For the text-containing cell, return its midpoint in (X, Y) coordinate format. 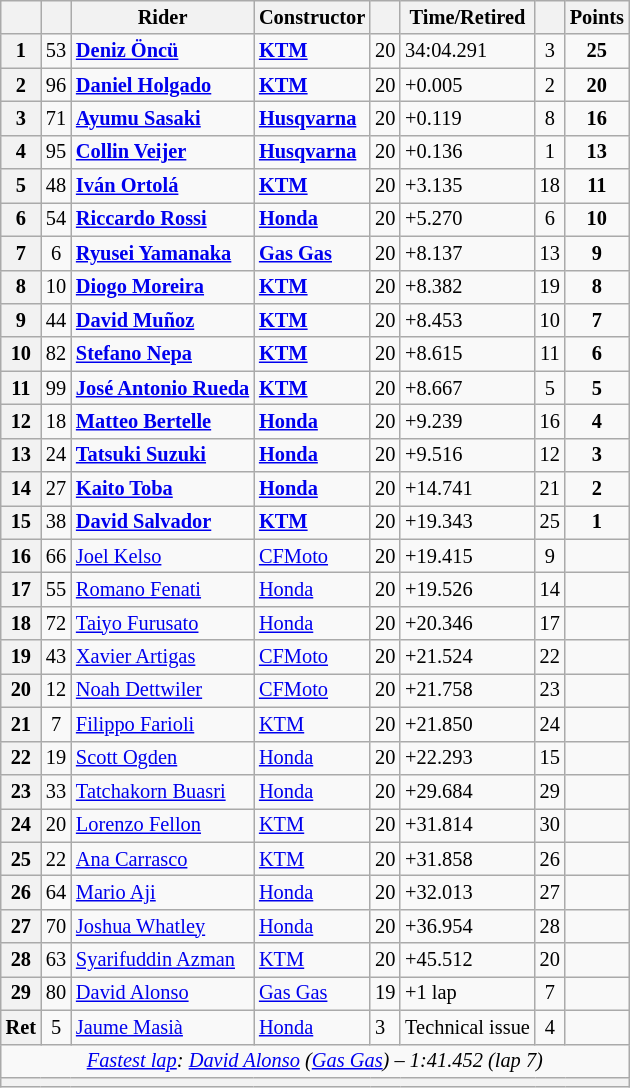
33 (56, 791)
Ret (21, 1027)
Kaito Toba (162, 489)
+21.524 (468, 657)
Diogo Moreira (162, 287)
+31.814 (468, 825)
José Antonio Rueda (162, 388)
Rider (162, 17)
Jaume Masià (162, 1027)
Riccardo Rossi (162, 219)
Matteo Bertelle (162, 421)
David Alonso (162, 993)
+0.119 (468, 118)
+21.850 (468, 724)
Stefano Nepa (162, 354)
Syarifuddin Azman (162, 960)
72 (56, 623)
Ana Carrasco (162, 859)
+21.758 (468, 690)
+9.516 (468, 455)
+0.136 (468, 152)
Tatchakorn Buasri (162, 791)
+32.013 (468, 892)
Joel Kelso (162, 556)
38 (56, 522)
Scott Ogden (162, 758)
95 (56, 152)
+3.135 (468, 186)
Taiyo Furusato (162, 623)
+8.137 (468, 253)
43 (56, 657)
66 (56, 556)
Daniel Holgado (162, 85)
+14.741 (468, 489)
Constructor (312, 17)
+8.667 (468, 388)
Deniz Öncü (162, 51)
David Muñoz (162, 320)
34:04.291 (468, 51)
+9.239 (468, 421)
48 (56, 186)
+22.293 (468, 758)
+5.270 (468, 219)
Mario Aji (162, 892)
Iván Ortolá (162, 186)
Noah Dettwiler (162, 690)
+29.684 (468, 791)
+19.526 (468, 589)
Points (597, 17)
+19.343 (468, 522)
82 (56, 354)
54 (56, 219)
64 (56, 892)
96 (56, 85)
+45.512 (468, 960)
44 (56, 320)
Filippo Farioli (162, 724)
+0.005 (468, 85)
71 (56, 118)
Ayumu Sasaki (162, 118)
Ryusei Yamanaka (162, 253)
Time/Retired (468, 17)
+20.346 (468, 623)
63 (56, 960)
David Salvador (162, 522)
Romano Fenati (162, 589)
55 (56, 589)
+1 lap (468, 993)
70 (56, 926)
+31.858 (468, 859)
Fastest lap: David Alonso (Gas Gas) – 1:41.452 (lap 7) (315, 1061)
Technical issue (468, 1027)
+8.382 (468, 287)
Collin Veijer (162, 152)
Tatsuki Suzuki (162, 455)
30 (550, 825)
+8.453 (468, 320)
+8.615 (468, 354)
80 (56, 993)
53 (56, 51)
Lorenzo Fellon (162, 825)
99 (56, 388)
Joshua Whatley (162, 926)
Xavier Artigas (162, 657)
+19.415 (468, 556)
+36.954 (468, 926)
